Detect which cell encompasses the target text, then output its (X, Y) center coordinate. 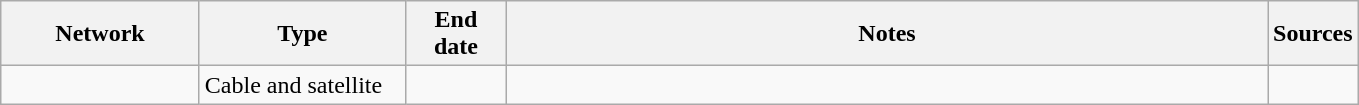
End date (456, 34)
Notes (886, 34)
Type (302, 34)
Network (100, 34)
Cable and satellite (302, 85)
Sources (1314, 34)
